Return (x, y) of the center of cell containing provided text 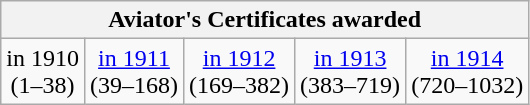
Aviator's Certificates awarded (265, 20)
in 1913(383–719) (350, 72)
in 1914(720–1032) (468, 72)
in 1911(39–168) (134, 72)
in 1912(169–382) (240, 72)
in 1910(1–38) (43, 72)
